Output the (x, y) coordinate of the center of the cell containing the given text.  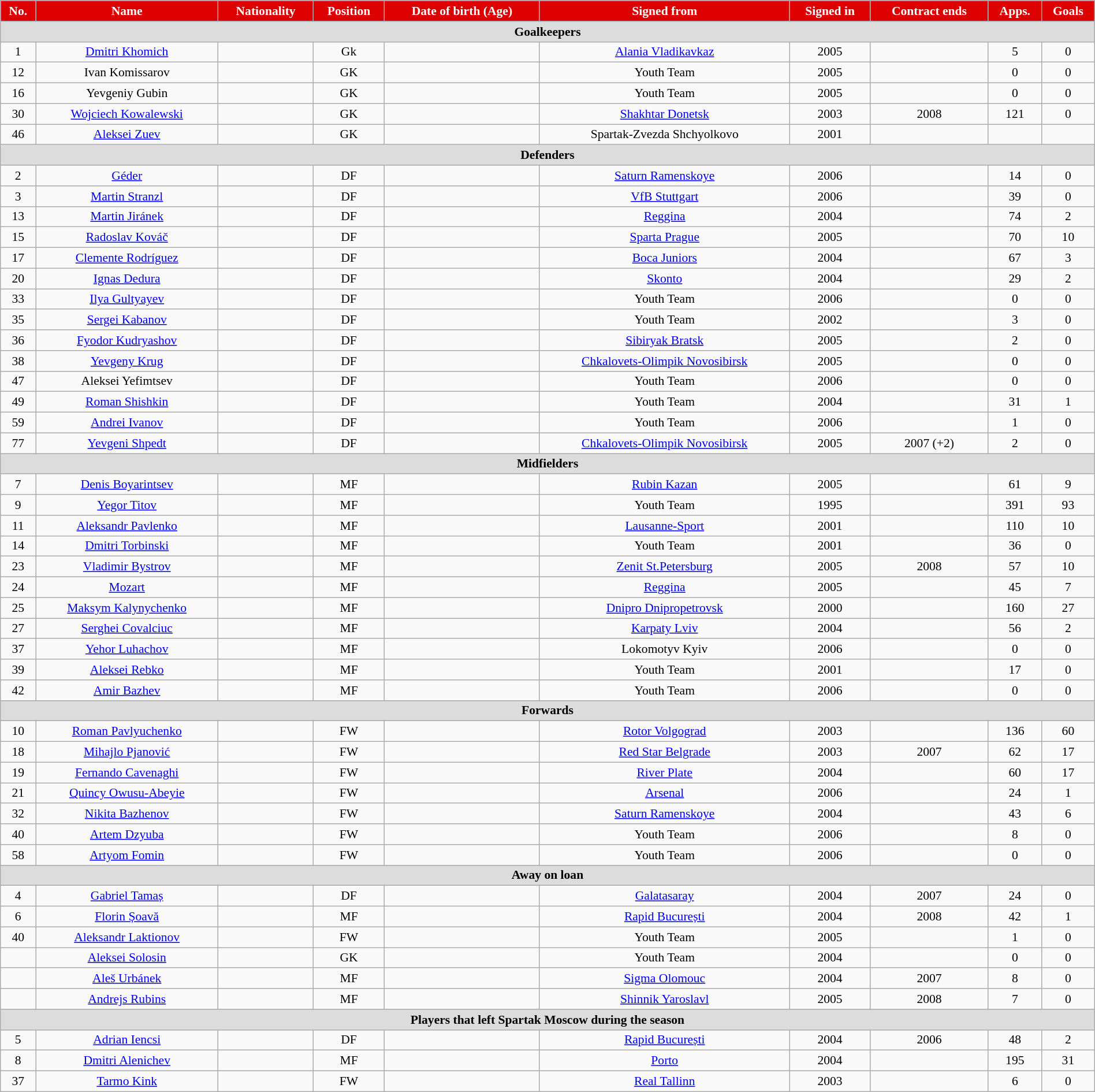
Skonto (664, 278)
45 (1015, 588)
Wojciech Kowalewski (127, 114)
Yegor Titov (127, 505)
Yevgeni Shpedt (127, 443)
Goals (1068, 11)
Players that left Spartak Moscow during the season (547, 1020)
121 (1015, 114)
4 (18, 896)
Sibiryak Bratsk (664, 340)
57 (1015, 567)
VfB Stuttgart (664, 196)
Red Star Belgrade (664, 752)
Vladimir Bystrov (127, 567)
Nikita Bazhenov (127, 814)
35 (18, 320)
Yevgeny Krug (127, 361)
Rubin Kazan (664, 485)
2007 (+2) (929, 443)
Signed from (664, 11)
110 (1015, 526)
Clemente Rodríguez (127, 258)
70 (1015, 237)
11 (18, 526)
195 (1015, 1061)
Maksym Kalynychenko (127, 608)
18 (18, 752)
391 (1015, 505)
Boca Juniors (664, 258)
Nationality (266, 11)
Lausanne-Sport (664, 526)
Aleksei Yefimtsev (127, 381)
77 (18, 443)
Dmitri Alenichev (127, 1061)
Karpaty Lviv (664, 629)
13 (18, 217)
136 (1015, 731)
47 (18, 381)
Aleksandr Laktionov (127, 937)
38 (18, 361)
Apps. (1015, 11)
19 (18, 772)
23 (18, 567)
Martin Stranzl (127, 196)
33 (18, 299)
12 (18, 73)
Zenit St.Petersburg (664, 567)
Forwards (547, 711)
93 (1068, 505)
Amir Bazhev (127, 690)
2000 (830, 608)
Galatasaray (664, 896)
Radoslav Kováč (127, 237)
Aleksei Solosin (127, 958)
Dmitri Khomich (127, 52)
Andrejs Rubins (127, 999)
Away on loan (547, 875)
Andrei Ivanov (127, 423)
Rotor Volgograd (664, 731)
Gabriel Tamaș (127, 896)
Porto (664, 1061)
Sergei Kabanov (127, 320)
Ilya Gultyayev (127, 299)
2002 (830, 320)
Yehor Luhachov (127, 649)
Goalkeepers (547, 32)
Denis Boyarintsev (127, 485)
Sparta Prague (664, 237)
Roman Pavlyuchenko (127, 731)
Contract ends (929, 11)
Artyom Fomin (127, 855)
Fyodor Kudryashov (127, 340)
67 (1015, 258)
Shinnik Yaroslavl (664, 999)
Gk (349, 52)
59 (18, 423)
30 (18, 114)
Artem Dzyuba (127, 834)
Tarmo Kink (127, 1082)
Aleksei Zuev (127, 135)
Martin Jiránek (127, 217)
Lokomotyv Kyiv (664, 649)
Date of birth (Age) (462, 11)
Florin Șoavă (127, 917)
Mozart (127, 588)
No. (18, 11)
Arsenal (664, 793)
Ignas Dedura (127, 278)
Dnipro Dnipropetrovsk (664, 608)
Fernando Cavenaghi (127, 772)
16 (18, 94)
Alania Vladikavkaz (664, 52)
61 (1015, 485)
Ivan Komissarov (127, 73)
Quincy Owusu-Abeyie (127, 793)
Signed in (830, 11)
21 (18, 793)
15 (18, 237)
62 (1015, 752)
58 (18, 855)
Mihajlo Pjanović (127, 752)
Position (349, 11)
Aleksandr Pavlenko (127, 526)
48 (1015, 1040)
Aleš Urbánek (127, 979)
74 (1015, 217)
Defenders (547, 155)
Géder (127, 176)
29 (1015, 278)
Shakhtar Donetsk (664, 114)
1995 (830, 505)
Dmitri Torbinski (127, 546)
160 (1015, 608)
56 (1015, 629)
49 (18, 402)
Serghei Covalciuc (127, 629)
Spartak-Zvezda Shchyolkovo (664, 135)
Adrian Iencsi (127, 1040)
Aleksei Rebko (127, 670)
32 (18, 814)
Yevgeniy Gubin (127, 94)
Roman Shishkin (127, 402)
Midfielders (547, 464)
25 (18, 608)
20 (18, 278)
43 (1015, 814)
River Plate (664, 772)
Name (127, 11)
Real Tallinn (664, 1082)
46 (18, 135)
Sigma Olomouc (664, 979)
